Determine the (x, y) coordinate at the center of the cell enclosing the given text.  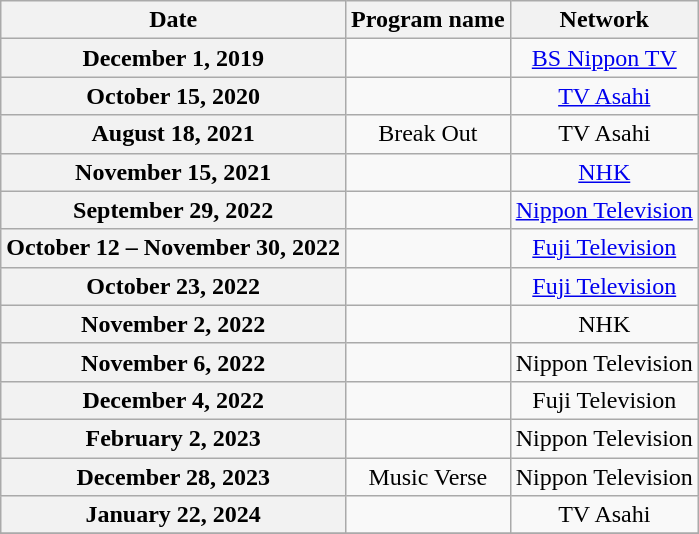
Date (174, 20)
December 4, 2022 (174, 400)
November 6, 2022 (174, 362)
October 12 – November 30, 2022 (174, 248)
November 15, 2021 (174, 172)
October 23, 2022 (174, 286)
September 29, 2022 (174, 210)
BS Nippon TV (604, 58)
Break Out (428, 134)
August 18, 2021 (174, 134)
October 15, 2020 (174, 96)
February 2, 2023 (174, 438)
Program name (428, 20)
December 1, 2019 (174, 58)
Network (604, 20)
January 22, 2024 (174, 515)
Music Verse (428, 477)
December 28, 2023 (174, 477)
November 2, 2022 (174, 324)
